Scan for the cell matching the given text and deliver its [x, y] coordinate at center. 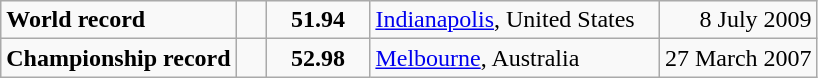
27 March 2007 [738, 58]
Melbourne, Australia [515, 58]
52.98 [318, 58]
Indianapolis, United States [515, 20]
8 July 2009 [738, 20]
51.94 [318, 20]
World record [118, 20]
Championship record [118, 58]
